Locate the cell with the specified text and output its [X, Y] center coordinate. 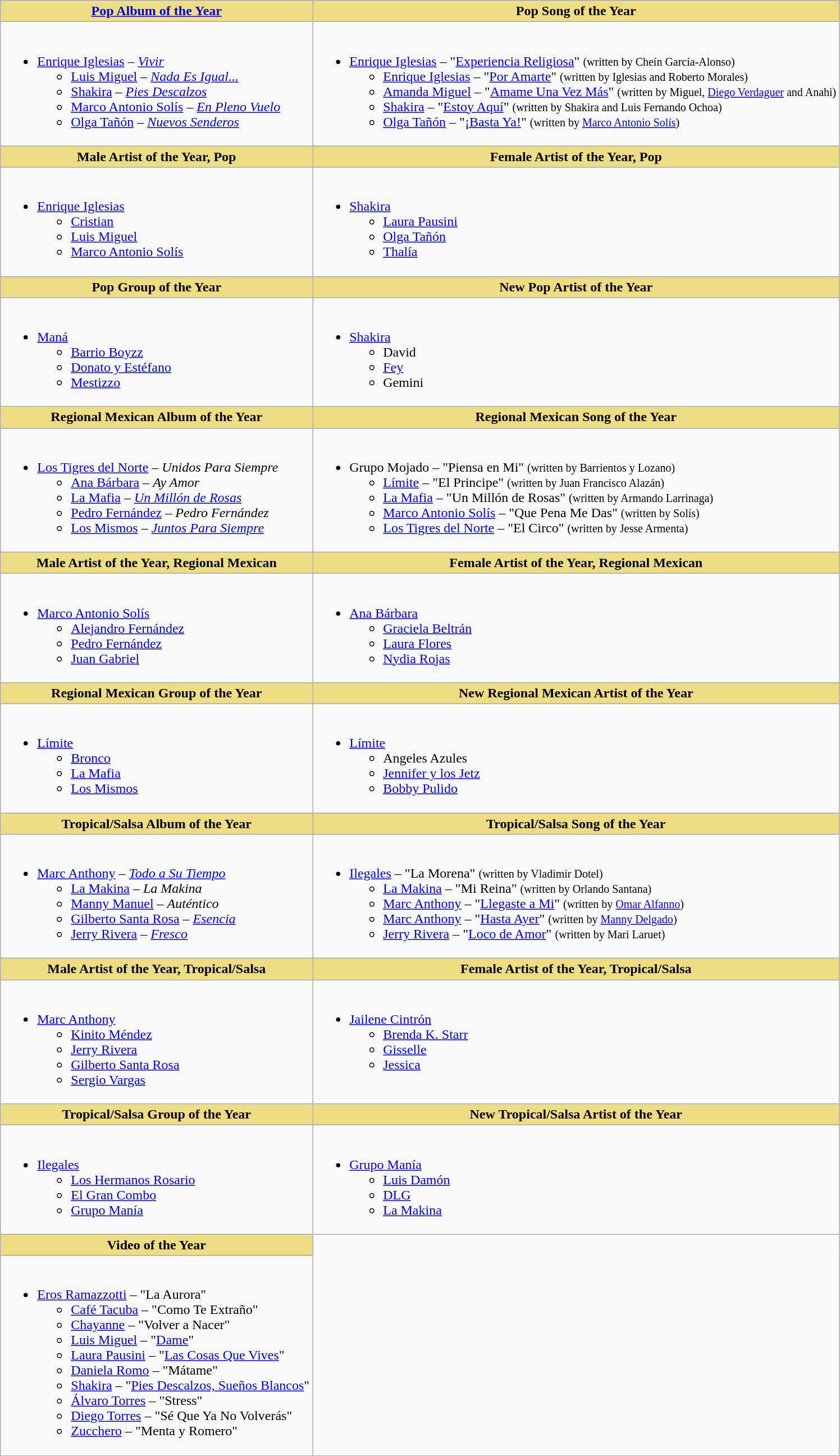
ManáBarrio BoyzzDonato y EstéfanoMestizzo [157, 352]
Pop Song of the Year [576, 11]
Regional Mexican Song of the Year [576, 417]
Tropical/Salsa Song of the Year [576, 824]
Marc AnthonyKinito MéndezJerry RiveraGilberto Santa RosaSergio Vargas [157, 1042]
Enrique IglesiasCristianLuis MiguelMarco Antonio Solís [157, 222]
Jailene CintrónBrenda K. StarrGisselleJessica [576, 1042]
Ana BárbaraGraciela BeltránLaura FloresNydia Rojas [576, 628]
New Regional Mexican Artist of the Year [576, 693]
LímiteBroncoLa MafiaLos Mismos [157, 758]
Tropical/Salsa Album of the Year [157, 824]
Grupo ManíaLuis DamónDLGLa Makina [576, 1180]
Male Artist of the Year, Tropical/Salsa [157, 969]
ShakiraLaura PausiniOlga TañónThalía [576, 222]
Tropical/Salsa Group of the Year [157, 1115]
Female Artist of the Year, Tropical/Salsa [576, 969]
New Tropical/Salsa Artist of the Year [576, 1115]
IlegalesLos Hermanos RosarioEl Gran ComboGrupo Manía [157, 1180]
Marc Anthony – Todo a Su TiempoLa Makina – La MakinaManny Manuel – AuténticoGilberto Santa Rosa – EsenciaJerry Rivera – Fresco [157, 896]
Regional Mexican Album of the Year [157, 417]
Female Artist of the Year, Regional Mexican [576, 563]
ShakiraDavidFeyGemini [576, 352]
Pop Group of the Year [157, 287]
Male Artist of the Year, Regional Mexican [157, 563]
Enrique Iglesias – VivirLuis Miguel – Nada Es Igual...Shakira – Pies DescalzosMarco Antonio Solís – En Pleno VueloOlga Tañón – Nuevos Senderos [157, 84]
Pop Album of the Year [157, 11]
Male Artist of the Year, Pop [157, 157]
LímiteAngeles AzulesJennifer y los JetzBobby Pulido [576, 758]
New Pop Artist of the Year [576, 287]
Video of the Year [157, 1245]
Female Artist of the Year, Pop [576, 157]
Regional Mexican Group of the Year [157, 693]
Marco Antonio SolísAlejandro FernándezPedro FernándezJuan Gabriel [157, 628]
